Capture the cell that displays the provided text and extract its (x, y) central coordinate. 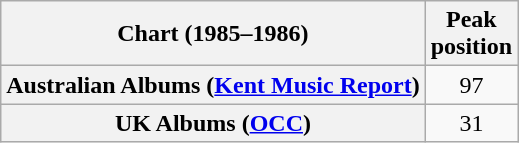
Chart (1985–1986) (213, 34)
UK Albums (OCC) (213, 123)
Peakposition (471, 34)
97 (471, 85)
Australian Albums (Kent Music Report) (213, 85)
31 (471, 123)
